Provide the [X, Y] coordinate of the cell's center where the given text is located.  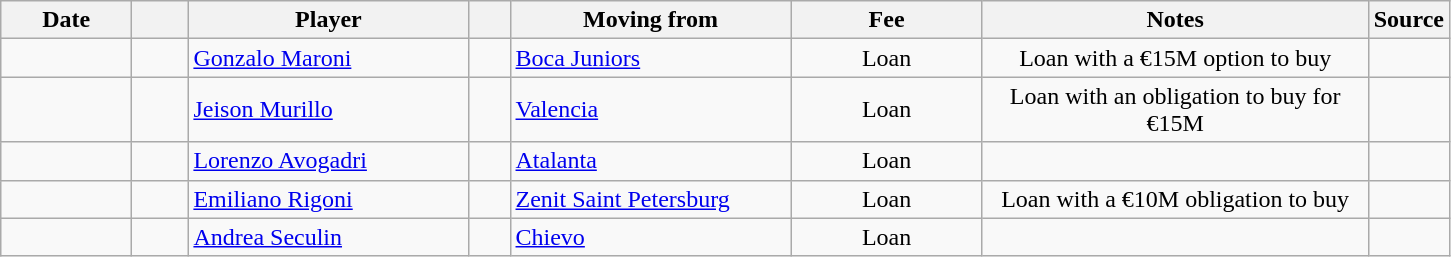
Loan with an obligation to buy for €15M [1175, 110]
Loan with a €10M obligation to buy [1175, 199]
Fee [886, 20]
Source [1408, 20]
Chievo [650, 237]
Notes [1175, 20]
Loan with a €15M option to buy [1175, 58]
Date [66, 20]
Valencia [650, 110]
Player [328, 20]
Gonzalo Maroni [328, 58]
Jeison Murillo [328, 110]
Andrea Seculin [328, 237]
Atalanta [650, 161]
Emiliano Rigoni [328, 199]
Zenit Saint Petersburg [650, 199]
Moving from [650, 20]
Boca Juniors [650, 58]
Lorenzo Avogadri [328, 161]
